From the cell containing the given text, extract its center point as (X, Y) coordinate. 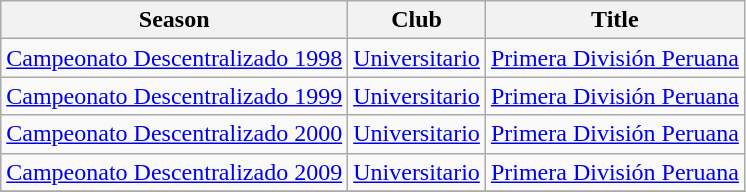
Club (417, 20)
Campeonato Descentralizado 1999 (174, 96)
Campeonato Descentralizado 2000 (174, 134)
Campeonato Descentralizado 2009 (174, 172)
Season (174, 20)
Title (614, 20)
Campeonato Descentralizado 1998 (174, 58)
